Return the (X, Y) coordinate for the center point of the cell that contains the specified text.  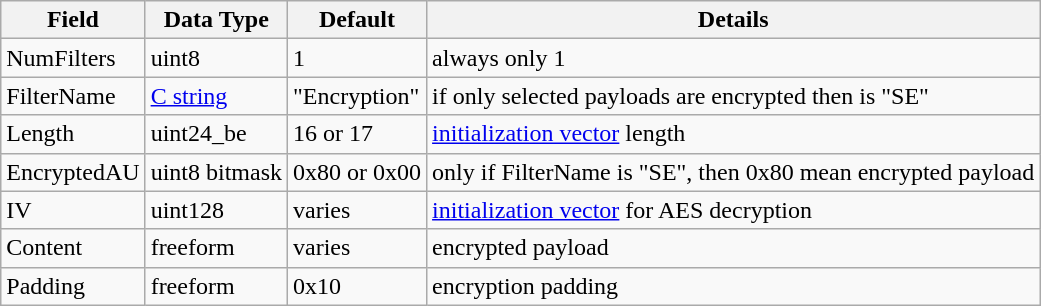
C string (216, 96)
always only 1 (734, 58)
Field (73, 20)
EncryptedAU (73, 172)
1 (358, 58)
0x10 (358, 286)
Data Type (216, 20)
uint8 bitmask (216, 172)
encryption padding (734, 286)
"Encryption" (358, 96)
uint24_be (216, 134)
if only selected payloads are encrypted then is "SE" (734, 96)
NumFilters (73, 58)
Length (73, 134)
IV (73, 210)
0x80 or 0x00 (358, 172)
FilterName (73, 96)
Padding (73, 286)
uint128 (216, 210)
Details (734, 20)
uint8 (216, 58)
Content (73, 248)
16 or 17 (358, 134)
only if FilterName is "SE", then 0x80 mean encrypted payload (734, 172)
encrypted payload (734, 248)
Default (358, 20)
initialization vector length (734, 134)
initialization vector for AES decryption (734, 210)
